Determine the (X, Y) coordinate at the center of the cell enclosing the given text.  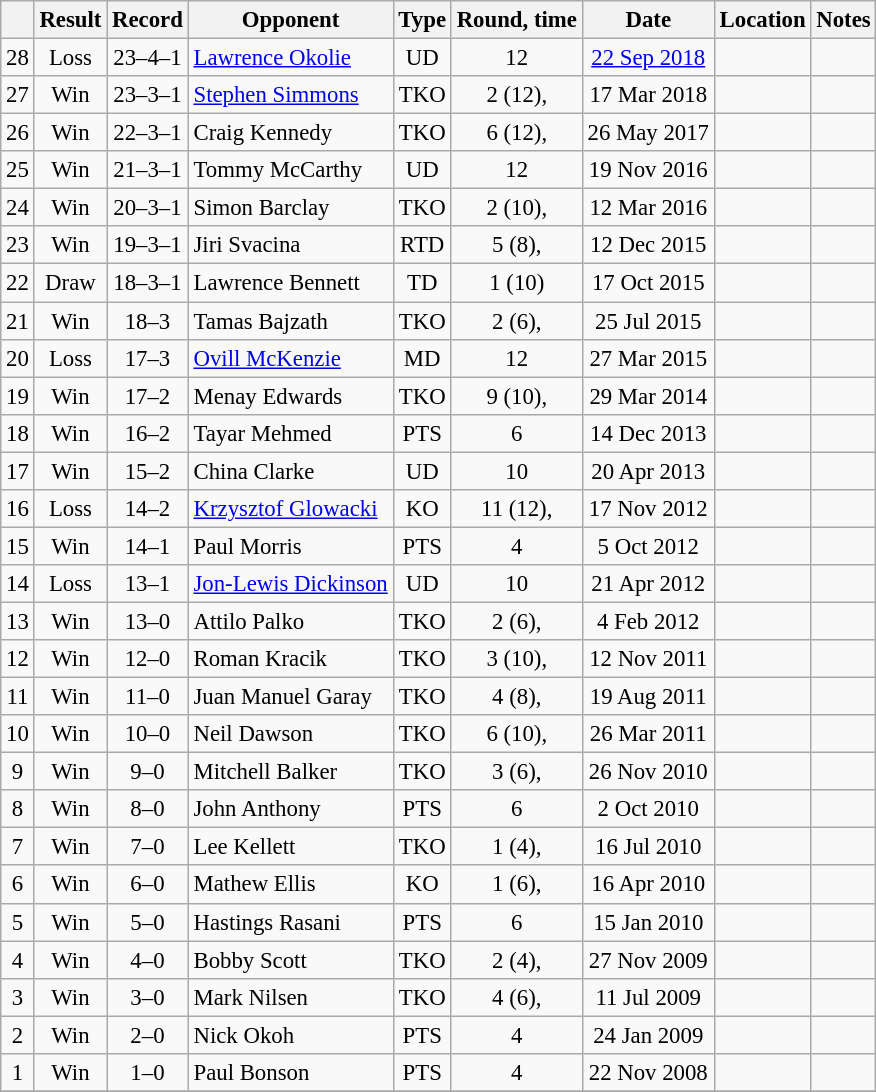
RTD (422, 245)
11 (12), (516, 509)
Location (762, 20)
Roman Kracik (290, 659)
Menay Edwards (290, 396)
19 (18, 396)
16 (18, 509)
Simon Barclay (290, 208)
7–0 (148, 847)
16–2 (148, 433)
9–0 (148, 772)
Notes (844, 20)
6 (10), (516, 734)
4–0 (148, 960)
Krzysztof Glowacki (290, 509)
Date (648, 20)
8 (18, 809)
17 Nov 2012 (648, 509)
27 Nov 2009 (648, 960)
17 Oct 2015 (648, 283)
11–0 (148, 697)
19–3–1 (148, 245)
14–2 (148, 509)
25 (18, 170)
Paul Morris (290, 546)
18–3 (148, 321)
10–0 (148, 734)
9 (10), (516, 396)
22–3–1 (148, 133)
17–3 (148, 358)
13 (18, 621)
2 Oct 2010 (648, 809)
China Clarke (290, 471)
6–0 (148, 885)
12–0 (148, 659)
12 Mar 2016 (648, 208)
15–2 (148, 471)
29 Mar 2014 (648, 396)
26 Nov 2010 (648, 772)
5 Oct 2012 (648, 546)
Opponent (290, 20)
John Anthony (290, 809)
16 Apr 2010 (648, 885)
Lawrence Bennett (290, 283)
Juan Manuel Garay (290, 697)
25 Jul 2015 (648, 321)
4 (8), (516, 697)
6 (12), (516, 133)
Paul Bonson (290, 1073)
Mitchell Balker (290, 772)
1 (6), (516, 885)
5 (8), (516, 245)
Tommy McCarthy (290, 170)
17–2 (148, 396)
23–3–1 (148, 95)
8–0 (148, 809)
9 (18, 772)
24 Jan 2009 (648, 1035)
21–3–1 (148, 170)
13–1 (148, 584)
12 Nov 2011 (648, 659)
5 (18, 922)
23–4–1 (148, 58)
22 Sep 2018 (648, 58)
21 (18, 321)
1 (10) (516, 283)
20–3–1 (148, 208)
4 Feb 2012 (648, 621)
1 (4), (516, 847)
Stephen Simmons (290, 95)
1–0 (148, 1073)
26 Mar 2011 (648, 734)
24 (18, 208)
20 (18, 358)
20 Apr 2013 (648, 471)
Tamas Bajzath (290, 321)
23 (18, 245)
3 (18, 997)
Attilo Palko (290, 621)
Ovill McKenzie (290, 358)
14 (18, 584)
17 (18, 471)
19 Aug 2011 (648, 697)
Record (148, 20)
Tayar Mehmed (290, 433)
3 (10), (516, 659)
7 (18, 847)
Mark Nilsen (290, 997)
Type (422, 20)
11 (18, 697)
22 (18, 283)
Craig Kennedy (290, 133)
Lee Kellett (290, 847)
15 Jan 2010 (648, 922)
15 (18, 546)
3 (6), (516, 772)
Round, time (516, 20)
Jon-Lewis Dickinson (290, 584)
22 Nov 2008 (648, 1073)
Bobby Scott (290, 960)
12 Dec 2015 (648, 245)
3–0 (148, 997)
21 Apr 2012 (648, 584)
Hastings Rasani (290, 922)
14–1 (148, 546)
2 (4), (516, 960)
1 (18, 1073)
Lawrence Okolie (290, 58)
TD (422, 283)
MD (422, 358)
27 (18, 95)
17 Mar 2018 (648, 95)
16 Jul 2010 (648, 847)
Jiri Svacina (290, 245)
18 (18, 433)
18–3–1 (148, 283)
28 (18, 58)
19 Nov 2016 (648, 170)
2 (18, 1035)
13–0 (148, 621)
5–0 (148, 922)
Mathew Ellis (290, 885)
2 (10), (516, 208)
26 May 2017 (648, 133)
Draw (70, 283)
11 Jul 2009 (648, 997)
Neil Dawson (290, 734)
Result (70, 20)
Nick Okoh (290, 1035)
26 (18, 133)
4 (6), (516, 997)
14 Dec 2013 (648, 433)
27 Mar 2015 (648, 358)
2–0 (148, 1035)
2 (12), (516, 95)
